Detect which cell encompasses the target text, then output its [x, y] center coordinate. 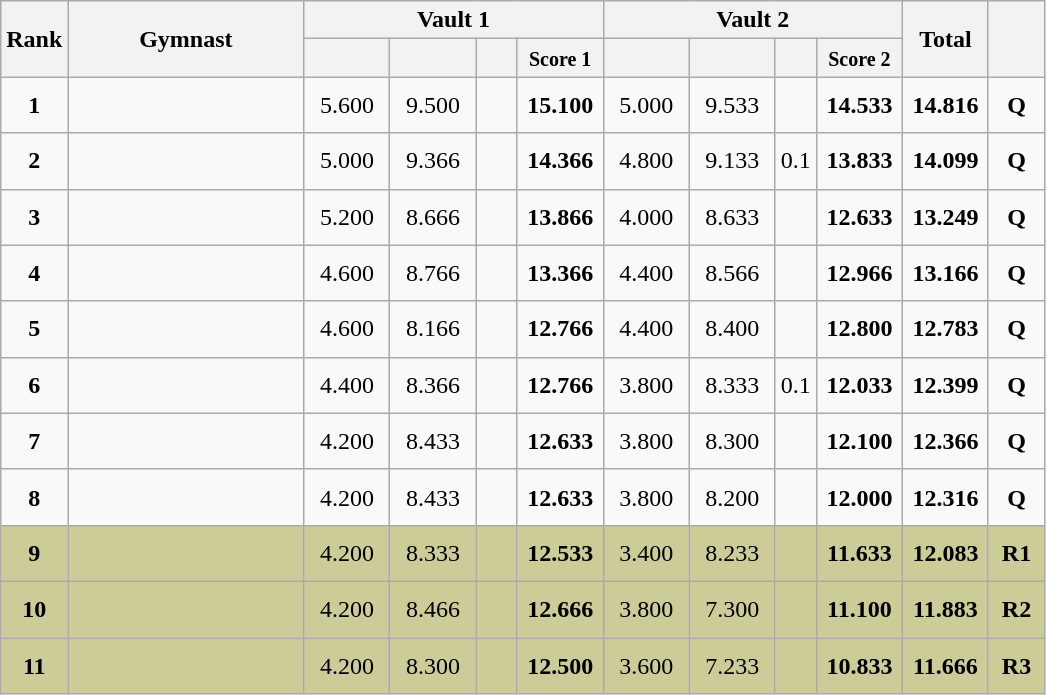
13.166 [945, 273]
R3 [1016, 666]
8.466 [433, 609]
8.766 [433, 273]
9.133 [732, 161]
Score 2 [859, 58]
14.533 [859, 105]
11.666 [945, 666]
13.866 [560, 217]
8.666 [433, 217]
12.533 [560, 553]
R2 [1016, 609]
3.400 [646, 553]
12.316 [945, 497]
6 [34, 385]
12.666 [560, 609]
12.966 [859, 273]
2 [34, 161]
11.633 [859, 553]
13.249 [945, 217]
3 [34, 217]
Vault 2 [752, 20]
12.100 [859, 441]
14.816 [945, 105]
8.200 [732, 497]
14.099 [945, 161]
8.366 [433, 385]
7 [34, 441]
9.500 [433, 105]
7.300 [732, 609]
12.033 [859, 385]
Gymnast [186, 39]
4.800 [646, 161]
8.400 [732, 329]
12.083 [945, 553]
12.783 [945, 329]
5 [34, 329]
15.100 [560, 105]
11 [34, 666]
11.883 [945, 609]
12.399 [945, 385]
Total [945, 39]
9.366 [433, 161]
11.100 [859, 609]
10 [34, 609]
8.633 [732, 217]
8.566 [732, 273]
5.200 [347, 217]
9.533 [732, 105]
12.800 [859, 329]
4.000 [646, 217]
8.166 [433, 329]
Rank [34, 39]
8.233 [732, 553]
4 [34, 273]
3.600 [646, 666]
Vault 1 [454, 20]
12.000 [859, 497]
8 [34, 497]
R1 [1016, 553]
13.366 [560, 273]
1 [34, 105]
14.366 [560, 161]
Score 1 [560, 58]
5.600 [347, 105]
9 [34, 553]
12.366 [945, 441]
7.233 [732, 666]
13.833 [859, 161]
10.833 [859, 666]
12.500 [560, 666]
